Find where the given text appears and provide that cell's center as [X, Y] coordinate. 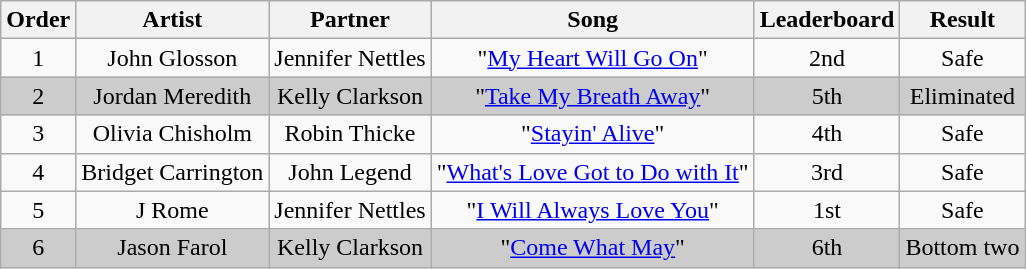
"I Will Always Love You" [592, 210]
John Glosson [172, 58]
"Take My Breath Away" [592, 96]
Eliminated [962, 96]
Bottom two [962, 248]
"Stayin' Alive" [592, 134]
J Rome [172, 210]
4 [38, 172]
Song [592, 20]
Jason Farol [172, 248]
Jordan Meredith [172, 96]
4th [827, 134]
1st [827, 210]
Partner [350, 20]
John Legend [350, 172]
Order [38, 20]
2 [38, 96]
5 [38, 210]
5th [827, 96]
Bridget Carrington [172, 172]
3 [38, 134]
Leaderboard [827, 20]
Artist [172, 20]
2nd [827, 58]
Robin Thicke [350, 134]
"What's Love Got to Do with It" [592, 172]
Result [962, 20]
6th [827, 248]
1 [38, 58]
6 [38, 248]
3rd [827, 172]
"Come What May" [592, 248]
"My Heart Will Go On" [592, 58]
Olivia Chisholm [172, 134]
